Provide the (x, y) coordinate of the cell's center where the given text is located.  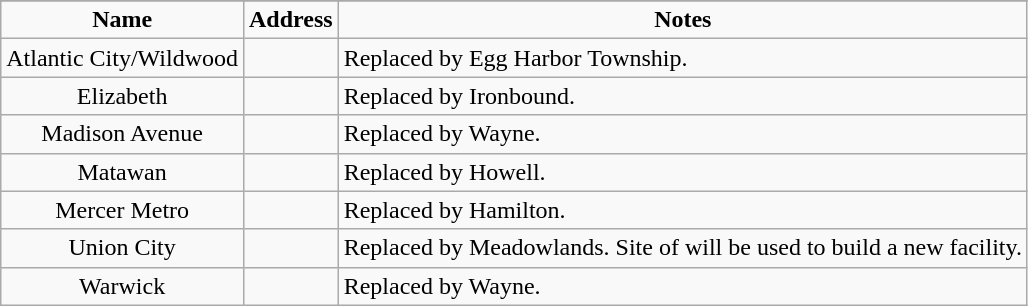
Union City (122, 248)
Replaced by Howell. (682, 172)
Replaced by Meadowlands. Site of will be used to build a new facility. (682, 248)
Warwick (122, 286)
Atlantic City/Wildwood (122, 58)
Notes (682, 20)
Address (290, 20)
Madison Avenue (122, 134)
Replaced by Ironbound. (682, 96)
Mercer Metro (122, 210)
Matawan (122, 172)
Elizabeth (122, 96)
Replaced by Egg Harbor Township. (682, 58)
Replaced by Hamilton. (682, 210)
Name (122, 20)
